Locate the cell with the specified text and output its (X, Y) center coordinate. 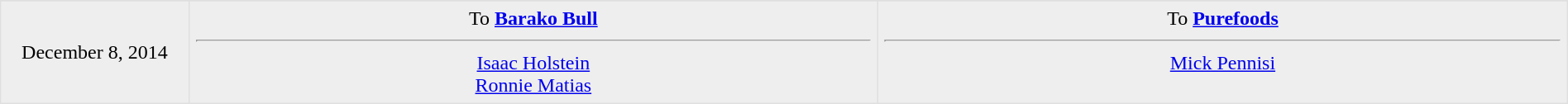
December 8, 2014 (94, 52)
To PurefoodsMick Pennisi (1223, 52)
To Barako Bull Isaac HolsteinRonnie Matias (533, 52)
